Return the (x, y) coordinate for the center point of the cell that contains the specified text.  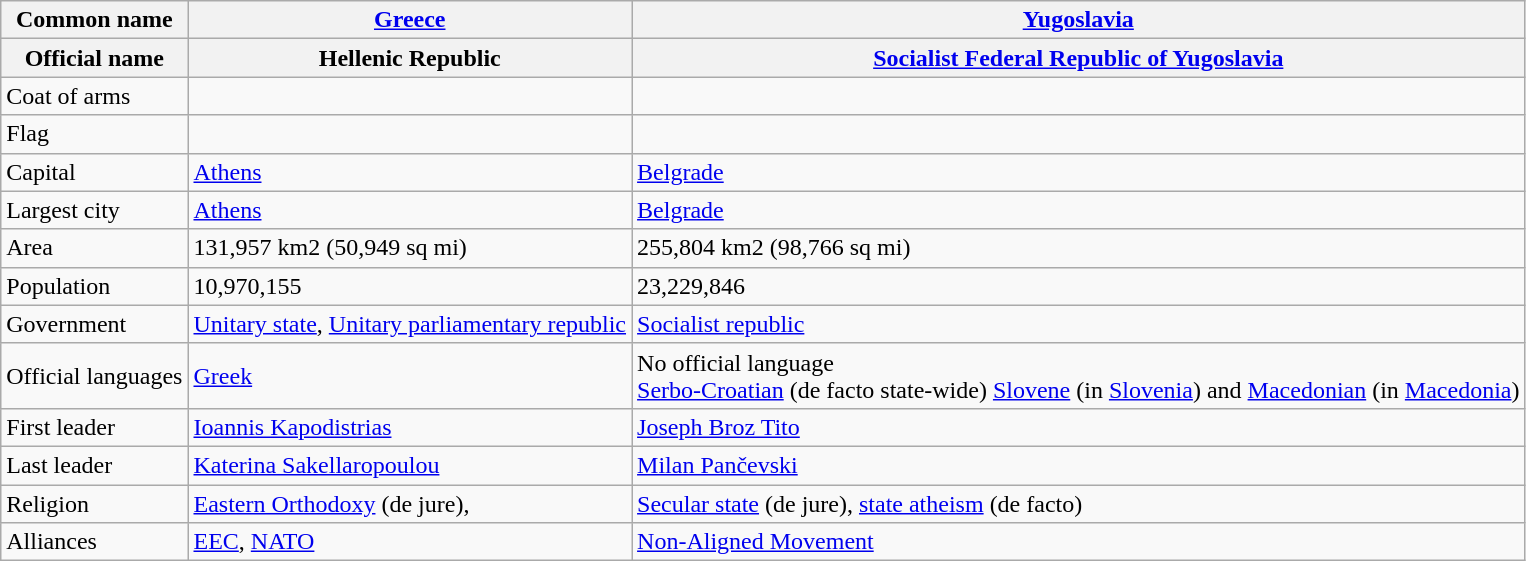
Milan Pančevski (1078, 465)
No official languageSerbo-Croatian (de facto state-wide) Slovene (in Slovenia) and Macedonian (in Macedonia) (1078, 376)
Socialist Federal Republic of Yugoslavia (1078, 58)
Ioannis Kapodistrias (410, 427)
EEC, NATO (410, 542)
Last leader (94, 465)
Population (94, 286)
Greek (410, 376)
Religion (94, 503)
Area (94, 248)
Greece (410, 20)
Unitary state, Unitary parliamentary republic (410, 324)
Non-Aligned Movement (1078, 542)
Hellenic Republic (410, 58)
Katerina Sakellaropoulou (410, 465)
Coat of arms (94, 96)
131,957 km2 (50,949 sq mi) (410, 248)
255,804 km2 (98,766 sq mi) (1078, 248)
Capital (94, 172)
Secular state (de jure), state atheism (de facto) (1078, 503)
Flag (94, 134)
Common name (94, 20)
Eastern Orthodoxy (de jure), (410, 503)
Largest city (94, 210)
Official name (94, 58)
10,970,155 (410, 286)
Alliances (94, 542)
First leader (94, 427)
Government (94, 324)
23,229,846 (1078, 286)
Socialist republic (1078, 324)
Joseph Broz Tito (1078, 427)
Official languages (94, 376)
Yugoslavia (1078, 20)
